Return the [X, Y] coordinate for the center point of the cell that contains the specified text.  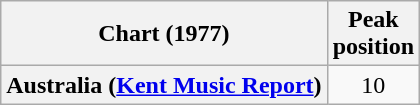
10 [373, 85]
Australia (Kent Music Report) [164, 85]
Peakposition [373, 34]
Chart (1977) [164, 34]
